Return the (X, Y) coordinate for the center point of the cell that contains the specified text.  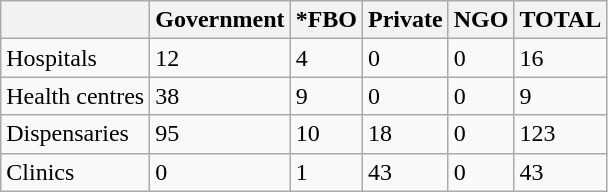
Health centres (76, 96)
95 (220, 134)
18 (406, 134)
Clinics (76, 172)
Private (406, 20)
38 (220, 96)
10 (326, 134)
1 (326, 172)
Hospitals (76, 58)
4 (326, 58)
NGO (481, 20)
123 (560, 134)
12 (220, 58)
TOTAL (560, 20)
Dispensaries (76, 134)
16 (560, 58)
Government (220, 20)
*FBO (326, 20)
